Locate the cell with the specified text and output its [x, y] center coordinate. 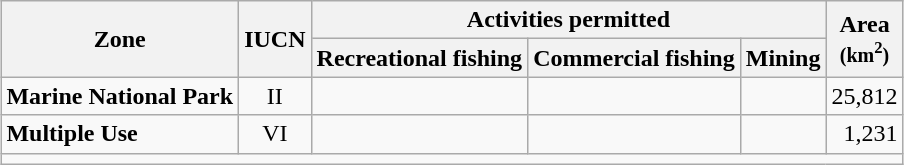
25,812 [864, 96]
Multiple Use [120, 134]
II [275, 96]
Recreational fishing [420, 58]
Commercial fishing [634, 58]
1,231 [864, 134]
IUCN [275, 39]
VI [275, 134]
Mining [783, 58]
Zone [120, 39]
Marine National Park [120, 96]
Area(km2) [864, 39]
Activities permitted [568, 20]
